Return the (X, Y) coordinate for the center point of the cell that contains the specified text.  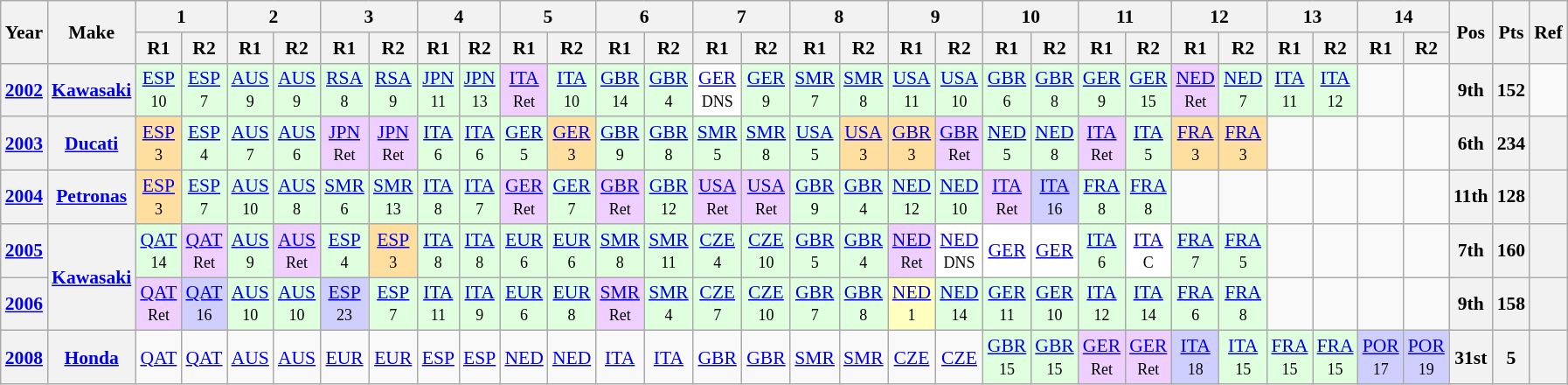
1 (181, 17)
8 (839, 17)
Make (91, 31)
GBR6 (1007, 89)
2004 (24, 198)
JPN13 (479, 89)
USA5 (815, 143)
SMRRet (620, 304)
11th (1471, 198)
NED14 (960, 304)
ESP23 (344, 304)
GER3 (572, 143)
POR17 (1381, 357)
QAT16 (204, 304)
GER15 (1148, 89)
31st (1471, 357)
ITA10 (572, 89)
GER10 (1054, 304)
SMR13 (393, 198)
SMR7 (815, 89)
FRA5 (1243, 250)
CZE7 (718, 304)
SMR11 (669, 250)
RSA9 (393, 89)
ITA9 (479, 304)
10 (1031, 17)
NED12 (912, 198)
NED5 (1007, 143)
ITA5 (1148, 143)
GERDNS (718, 89)
Pts (1512, 31)
160 (1512, 250)
128 (1512, 198)
2005 (24, 250)
USA3 (864, 143)
Ref (1548, 31)
7th (1471, 250)
14 (1404, 17)
SMR5 (718, 143)
GBR5 (815, 250)
CZE4 (718, 250)
Pos (1471, 31)
9 (935, 17)
NED1 (912, 304)
POR19 (1426, 357)
6 (643, 17)
11 (1126, 17)
2008 (24, 357)
12 (1218, 17)
ITA18 (1195, 357)
6th (1471, 143)
USA11 (912, 89)
GBR7 (815, 304)
FRA7 (1195, 250)
JPN11 (439, 89)
ITAC (1148, 250)
NED10 (960, 198)
GBR3 (912, 143)
2 (274, 17)
EUR8 (572, 304)
158 (1512, 304)
RSA8 (344, 89)
ESP10 (158, 89)
SMR4 (669, 304)
AUS7 (250, 143)
SMR6 (344, 198)
ITA14 (1148, 304)
GBR14 (620, 89)
NED7 (1243, 89)
GER5 (524, 143)
ITA7 (479, 198)
GER11 (1007, 304)
Year (24, 31)
234 (1512, 143)
NED8 (1054, 143)
Petronas (91, 198)
AUS6 (297, 143)
Honda (91, 357)
13 (1312, 17)
2006 (24, 304)
Ducati (91, 143)
2002 (24, 89)
3 (369, 17)
GER7 (572, 198)
ITA15 (1243, 357)
USA10 (960, 89)
QAT14 (158, 250)
7 (741, 17)
FRA6 (1195, 304)
AUS8 (297, 198)
152 (1512, 89)
2003 (24, 143)
NEDDNS (960, 250)
4 (460, 17)
GBR12 (669, 198)
AUSRet (297, 250)
ITA16 (1054, 198)
